Return (x, y) of the center of cell containing provided text 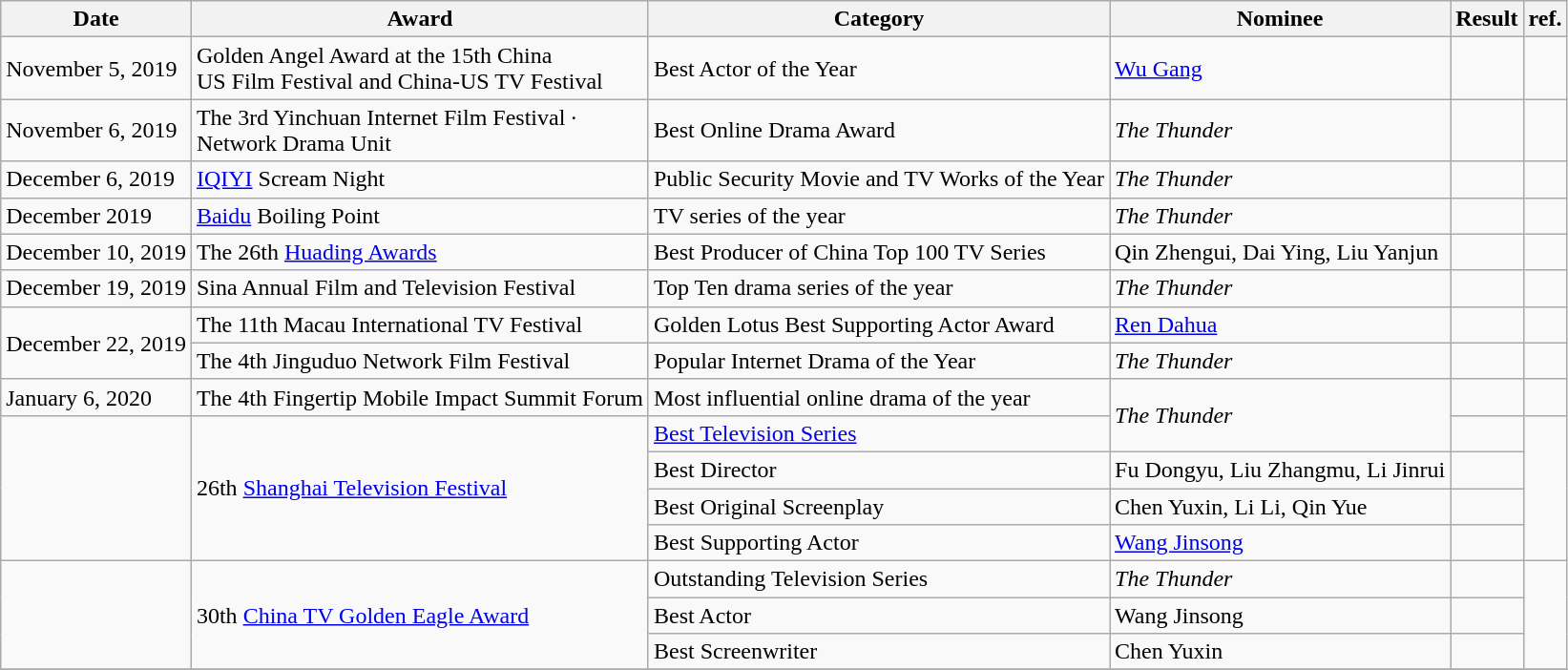
Best Actor (878, 616)
Chen Yuxin, Li Li, Qin Yue (1281, 507)
IQIYI Scream Night (420, 179)
Qin Zhengui, Dai Ying, Liu Yanjun (1281, 252)
Best Actor of the Year (878, 69)
The 4th Jinguduo Network Film Festival (420, 361)
January 6, 2020 (96, 397)
Golden Lotus Best Supporting Actor Award (878, 325)
Category (878, 19)
Top Ten drama series of the year (878, 288)
December 6, 2019 (96, 179)
The 26th Huading Awards (420, 252)
Best Producer of China Top 100 TV Series (878, 252)
Best Online Drama Award (878, 130)
Date (96, 19)
Baidu Boiling Point (420, 216)
December 22, 2019 (96, 343)
Best Screenwriter (878, 652)
Outstanding Television Series (878, 579)
Most influential online drama of the year (878, 397)
The 3rd Yinchuan Internet Film Festival ·Network Drama Unit (420, 130)
Best Original Screenplay (878, 507)
Golden Angel Award at the 15th ChinaUS Film Festival and China-US TV Festival (420, 69)
Chen Yuxin (1281, 652)
The 4th Fingertip Mobile Impact Summit Forum (420, 397)
Nominee (1281, 19)
Fu Dongyu, Liu Zhangmu, Li Jinrui (1281, 470)
November 6, 2019 (96, 130)
30th China TV Golden Eagle Award (420, 616)
Award (420, 19)
Best Supporting Actor (878, 543)
Sina Annual Film and Television Festival (420, 288)
December 2019 (96, 216)
TV series of the year (878, 216)
Best Director (878, 470)
ref. (1545, 19)
December 19, 2019 (96, 288)
Best Television Series (878, 433)
The 11th Macau International TV Festival (420, 325)
November 5, 2019 (96, 69)
26th Shanghai Television Festival (420, 488)
Wu Gang (1281, 69)
December 10, 2019 (96, 252)
Result (1487, 19)
Public Security Movie and TV Works of the Year (878, 179)
Ren Dahua (1281, 325)
Popular Internet Drama of the Year (878, 361)
